Identify which cell holds the provided text, then report its (x, y) central coordinate. 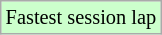
Fastest session lap (81, 17)
